Return the [X, Y] coordinate for the center point of the cell that contains the specified text.  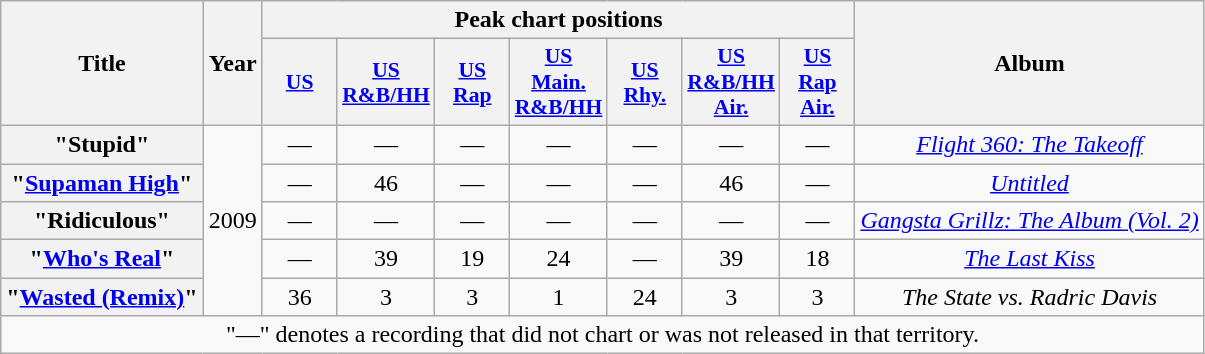
"Supaman High" [102, 183]
Flight 360: The Takeoff [1030, 144]
19 [472, 259]
Gangsta Grillz: The Album (Vol. 2) [1030, 221]
"Wasted (Remix)" [102, 297]
18 [818, 259]
The Last Kiss [1030, 259]
Peak chart positions [558, 20]
36 [300, 297]
USRapAir. [818, 82]
USR&B/HHAir. [731, 82]
Untitled [1030, 183]
USMain.R&B/HH [559, 82]
The State vs. Radric Davis [1030, 297]
1 [559, 297]
2009 [232, 220]
Album [1030, 64]
USR&B/HH [386, 82]
US [300, 82]
USRhy. [644, 82]
"Who's Real" [102, 259]
Year [232, 64]
Title [102, 64]
"Ridiculous" [102, 221]
"—" denotes a recording that did not chart or was not released in that territory. [602, 335]
"Stupid" [102, 144]
USRap [472, 82]
